Search for the cell housing the specified text and yield its [X, Y] center coordinate. 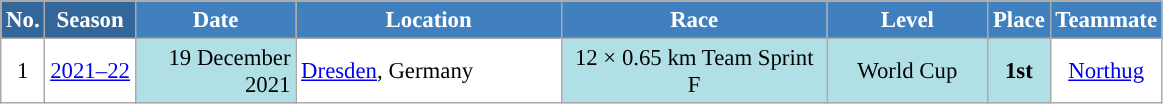
Teammate [1106, 20]
Location [429, 20]
2021–22 [90, 72]
World Cup [908, 72]
Season [90, 20]
1st [1019, 72]
Level [908, 20]
Dresden, Germany [429, 72]
19 December 2021 [216, 72]
Date [216, 20]
Race [694, 20]
Place [1019, 20]
1 [23, 72]
No. [23, 20]
Northug [1106, 72]
12 × 0.65 km Team Sprint F [694, 72]
